Search for the cell housing the specified text and yield its (X, Y) center coordinate. 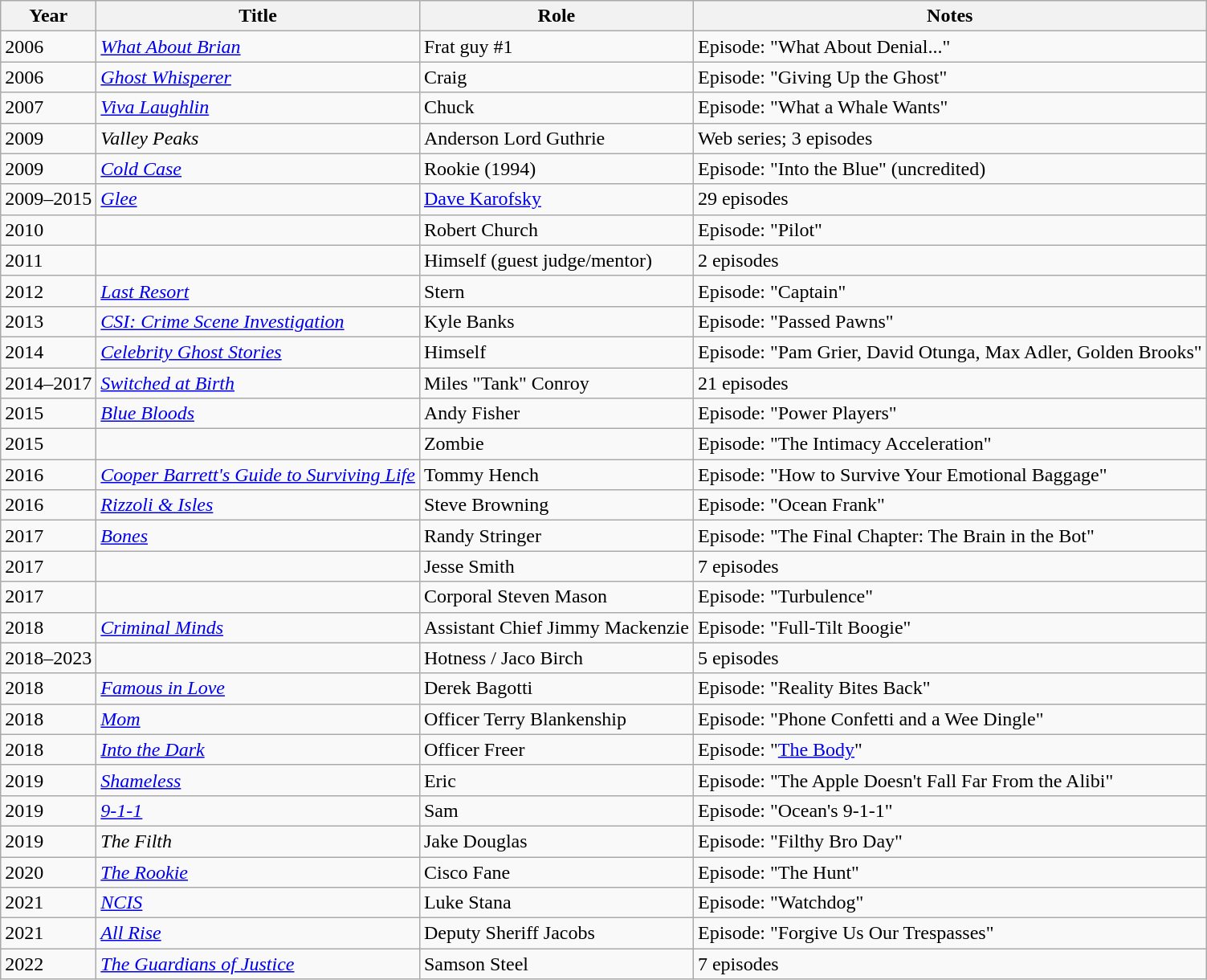
Samson Steel (556, 964)
The Guardians of Justice (259, 964)
Episode: "The Intimacy Acceleration" (949, 444)
Mom (259, 719)
Episode: "Filthy Bro Day" (949, 841)
2022 (48, 964)
The Rookie (259, 872)
Famous in Love (259, 688)
Jake Douglas (556, 841)
21 episodes (949, 383)
Rookie (1994) (556, 169)
Assistant Chief Jimmy Mackenzie (556, 627)
Episode: "Passed Pawns" (949, 321)
CSI: Crime Scene Investigation (259, 321)
The Filth (259, 841)
Glee (259, 199)
Episode: "The Body" (949, 749)
Episode: "Pilot" (949, 230)
Role (556, 16)
What About Brian (259, 47)
Episode: "The Hunt" (949, 872)
Stern (556, 291)
Miles "Tank" Conroy (556, 383)
Luke Stana (556, 903)
Episode: "Into the Blue" (uncredited) (949, 169)
Officer Terry Blankenship (556, 719)
Episode: "Ocean's 9-1-1" (949, 811)
Title (259, 16)
Jesse Smith (556, 566)
Celebrity Ghost Stories (259, 352)
2009–2015 (48, 199)
Officer Freer (556, 749)
Bones (259, 536)
Frat guy #1 (556, 47)
Episode: "Phone Confetti and a Wee Dingle" (949, 719)
5 episodes (949, 658)
2018–2023 (48, 658)
Switched at Birth (259, 383)
Valley Peaks (259, 138)
Episode: "Full-Tilt Boogie" (949, 627)
Episode: "Forgive Us Our Trespasses" (949, 933)
Cisco Fane (556, 872)
Steve Browning (556, 505)
Episode: "What a Whale Wants" (949, 108)
NCIS (259, 903)
Episode: "Reality Bites Back" (949, 688)
Derek Bagotti (556, 688)
Viva Laughlin (259, 108)
All Rise (259, 933)
Himself (556, 352)
Web series; 3 episodes (949, 138)
Episode: "What About Denial..." (949, 47)
Episode: "Pam Grier, David Otunga, Max Adler, Golden Brooks" (949, 352)
Himself (guest judge/mentor) (556, 260)
Hotness / Jaco Birch (556, 658)
Into the Dark (259, 749)
2012 (48, 291)
Episode: "The Apple Doesn't Fall Far From the Alibi" (949, 780)
Episode: "Giving Up the Ghost" (949, 77)
Corporal Steven Mason (556, 597)
Zombie (556, 444)
2013 (48, 321)
Last Resort (259, 291)
Episode: "Watchdog" (949, 903)
2020 (48, 872)
2 episodes (949, 260)
2014–2017 (48, 383)
Anderson Lord Guthrie (556, 138)
Rizzoli & Isles (259, 505)
Cooper Barrett's Guide to Surviving Life (259, 475)
Kyle Banks (556, 321)
Randy Stringer (556, 536)
Episode: "The Final Chapter: The Brain in the Bot" (949, 536)
Craig (556, 77)
Notes (949, 16)
Dave Karofsky (556, 199)
Sam (556, 811)
2010 (48, 230)
Episode: "Turbulence" (949, 597)
Criminal Minds (259, 627)
Robert Church (556, 230)
Tommy Hench (556, 475)
9-1-1 (259, 811)
Year (48, 16)
2011 (48, 260)
Episode: "Captain" (949, 291)
Episode: "Power Players" (949, 414)
Ghost Whisperer (259, 77)
2014 (48, 352)
29 episodes (949, 199)
Eric (556, 780)
Shameless (259, 780)
Blue Bloods (259, 414)
Andy Fisher (556, 414)
Episode: "How to Survive Your Emotional Baggage" (949, 475)
Episode: "Ocean Frank" (949, 505)
Deputy Sheriff Jacobs (556, 933)
Cold Case (259, 169)
Chuck (556, 108)
2007 (48, 108)
